From the cell containing the given text, extract its center point as (x, y) coordinate. 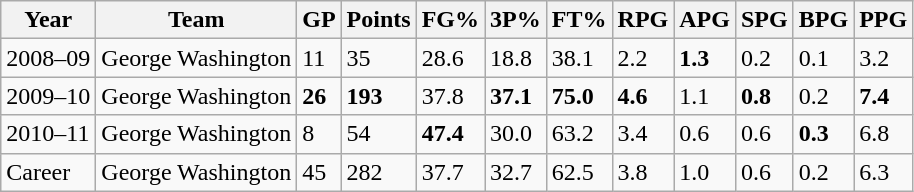
2010–11 (48, 134)
0.8 (764, 96)
APG (705, 20)
38.1 (579, 58)
0.3 (823, 134)
BPG (823, 20)
6.3 (884, 172)
Team (196, 20)
37.7 (450, 172)
1.1 (705, 96)
Points (378, 20)
PPG (884, 20)
1.0 (705, 172)
1.3 (705, 58)
GP (319, 20)
2008–09 (48, 58)
6.8 (884, 134)
4.6 (643, 96)
62.5 (579, 172)
75.0 (579, 96)
FG% (450, 20)
35 (378, 58)
193 (378, 96)
47.4 (450, 134)
2.2 (643, 58)
RPG (643, 20)
3.2 (884, 58)
3P% (516, 20)
37.8 (450, 96)
0.1 (823, 58)
30.0 (516, 134)
2009–10 (48, 96)
26 (319, 96)
FT% (579, 20)
63.2 (579, 134)
3.4 (643, 134)
282 (378, 172)
Career (48, 172)
8 (319, 134)
18.8 (516, 58)
SPG (764, 20)
11 (319, 58)
45 (319, 172)
54 (378, 134)
3.8 (643, 172)
Year (48, 20)
7.4 (884, 96)
37.1 (516, 96)
32.7 (516, 172)
28.6 (450, 58)
